Return the (x, y) coordinate for the center point of the cell that contains the specified text.  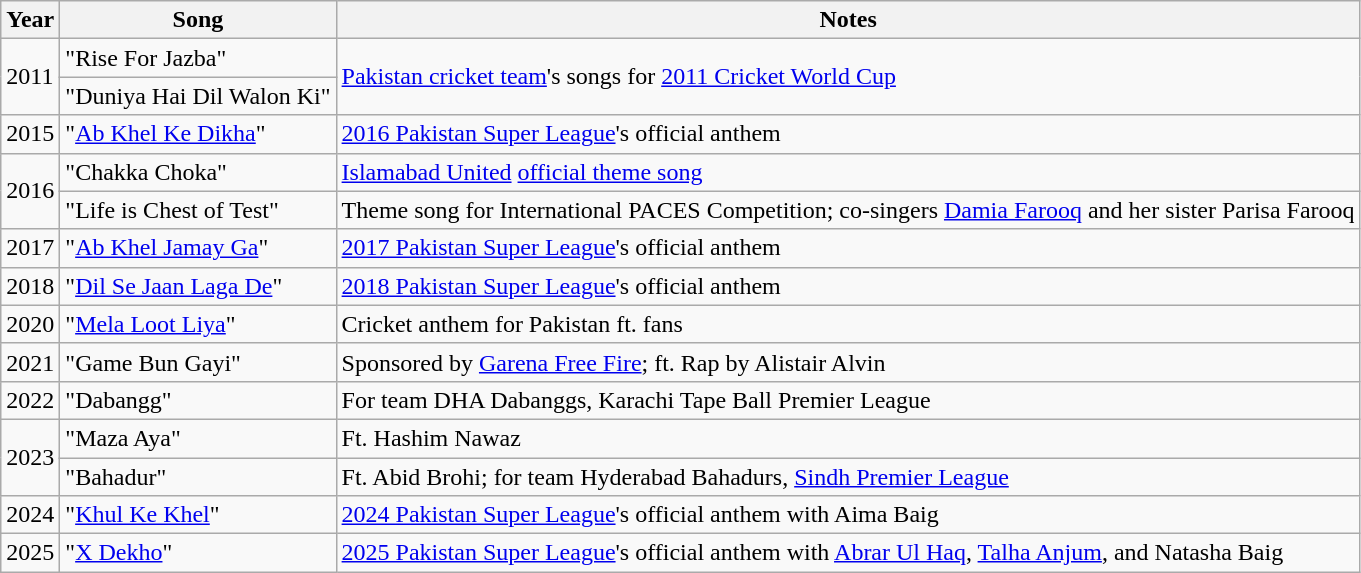
Notes (848, 20)
Ft. Abid Brohi; for team Hyderabad Bahadurs, Sindh Premier League (848, 477)
Theme song for International PACES Competition; co-singers Damia Farooq and her sister Parisa Farooq (848, 210)
"Ab Khel Jamay Ga" (198, 248)
2017 Pakistan Super League's official anthem (848, 248)
2015 (30, 134)
2022 (30, 400)
2020 (30, 324)
Islamabad United official theme song (848, 172)
Ft. Hashim Nawaz (848, 438)
2017 (30, 248)
"Life is Chest of Test" (198, 210)
2025 (30, 553)
"Rise For Jazba" (198, 58)
2018 Pakistan Super League's official anthem (848, 286)
"Dil Se Jaan Laga De" (198, 286)
2016 Pakistan Super League's official anthem (848, 134)
"Khul Ke Khel" (198, 515)
"Maza Aya" (198, 438)
2016 (30, 191)
2025 Pakistan Super League's official anthem with Abrar Ul Haq, Talha Anjum, and Natasha Baig (848, 553)
Pakistan cricket team's songs for 2011 Cricket World Cup (848, 77)
Cricket anthem for Pakistan ft. fans (848, 324)
2018 (30, 286)
"X Dekho" (198, 553)
"Game Bun Gayi" (198, 362)
Song (198, 20)
2011 (30, 77)
2024 Pakistan Super League's official anthem with Aima Baig (848, 515)
"Duniya Hai Dil Walon Ki" (198, 96)
Sponsored by Garena Free Fire; ft. Rap by Alistair Alvin (848, 362)
2021 (30, 362)
2023 (30, 457)
"Dabangg" (198, 400)
"Ab Khel Ke Dikha" (198, 134)
"Bahadur" (198, 477)
"Chakka Choka" (198, 172)
2024 (30, 515)
Year (30, 20)
"Mela Loot Liya" (198, 324)
For team DHA Dabanggs, Karachi Tape Ball Premier League (848, 400)
